Return the (x, y) coordinate for the center point of the cell that contains the specified text.  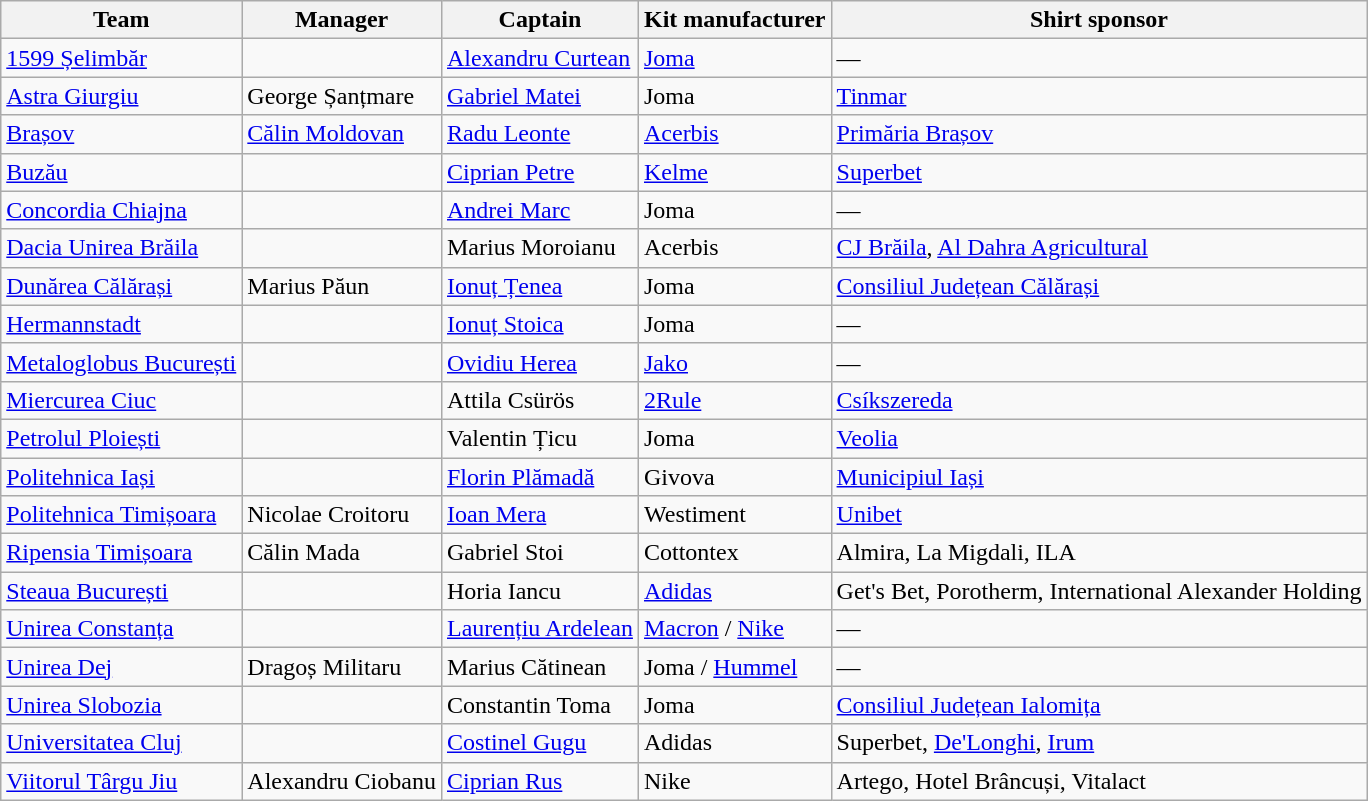
Ovidiu Herea (540, 362)
Ciprian Petre (540, 172)
Artego, Hotel Brâncuși, Vitalact (1099, 781)
George Șanțmare (342, 96)
Viitorul Târgu Jiu (122, 781)
Nicolae Croitoru (342, 515)
Ionuț Țenea (540, 286)
Dacia Unirea Brăila (122, 248)
Macron / Nike (734, 629)
Steaua București (122, 591)
Unirea Constanța (122, 629)
Municipiul Iași (1099, 477)
Radu Leonte (540, 134)
Csíkszereda (1099, 400)
Călin Mada (342, 553)
Consiliul Județean Călărași (1099, 286)
CJ Brăila, Al Dahra Agricultural (1099, 248)
Călin Moldovan (342, 134)
Florin Plămadă (540, 477)
Politehnica Timișoara (122, 515)
Marius Moroianu (540, 248)
Gabriel Stoi (540, 553)
Unibet (1099, 515)
Hermannstadt (122, 324)
Ionuț Stoica (540, 324)
Givova (734, 477)
Attila Csürös (540, 400)
Alexandru Ciobanu (342, 781)
Shirt sponsor (1099, 20)
Joma / Hummel (734, 667)
Brașov (122, 134)
Gabriel Matei (540, 96)
Consiliul Județean Ialomița (1099, 705)
Miercurea Ciuc (122, 400)
Ioan Mera (540, 515)
Nike (734, 781)
Unirea Slobozia (122, 705)
Kelme (734, 172)
Marius Cătinean (540, 667)
Buzău (122, 172)
Team (122, 20)
Jako (734, 362)
Primăria Brașov (1099, 134)
Politehnica Iași (122, 477)
Andrei Marc (540, 210)
Dunărea Călărași (122, 286)
2Rule (734, 400)
Tinmar (1099, 96)
Concordia Chiajna (122, 210)
Valentin Țicu (540, 438)
Dragoș Militaru (342, 667)
Constantin Toma (540, 705)
Cottontex (734, 553)
Alexandru Curtean (540, 58)
Unirea Dej (122, 667)
Petrolul Ploiești (122, 438)
Get's Bet, Porotherm, International Alexander Holding (1099, 591)
Superbet, De'Longhi, Irum (1099, 743)
Veolia (1099, 438)
Laurențiu Ardelean (540, 629)
Kit manufacturer (734, 20)
Horia Iancu (540, 591)
Universitatea Cluj (122, 743)
Almira, La Migdali, ILA (1099, 553)
Astra Giurgiu (122, 96)
Ciprian Rus (540, 781)
Manager (342, 20)
Marius Păun (342, 286)
1599 Șelimbăr (122, 58)
Captain (540, 20)
Costinel Gugu (540, 743)
Ripensia Timișoara (122, 553)
Westiment (734, 515)
Metaloglobus București (122, 362)
Superbet (1099, 172)
